Extract the [x, y] coordinate from the center of the cell holding the provided text.  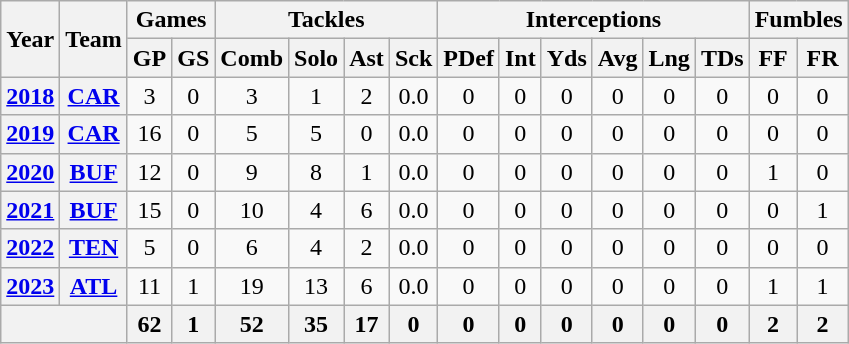
9 [252, 172]
Team [94, 39]
11 [149, 286]
Fumbles [798, 20]
62 [149, 324]
2022 [30, 248]
10 [252, 210]
Yds [566, 58]
2021 [30, 210]
Sck [413, 58]
Interceptions [594, 20]
GP [149, 58]
2018 [30, 96]
TDs [722, 58]
Solo [316, 58]
Comb [252, 58]
19 [252, 286]
Games [170, 20]
2019 [30, 134]
TEN [94, 248]
15 [149, 210]
Year [30, 39]
Lng [669, 58]
PDef [469, 58]
Tackles [326, 20]
GS [194, 58]
35 [316, 324]
17 [367, 324]
Avg [618, 58]
FR [822, 58]
52 [252, 324]
8 [316, 172]
13 [316, 286]
16 [149, 134]
2023 [30, 286]
Int [520, 58]
2020 [30, 172]
Ast [367, 58]
12 [149, 172]
FF [773, 58]
ATL [94, 286]
